Capture the cell that displays the provided text and extract its (X, Y) central coordinate. 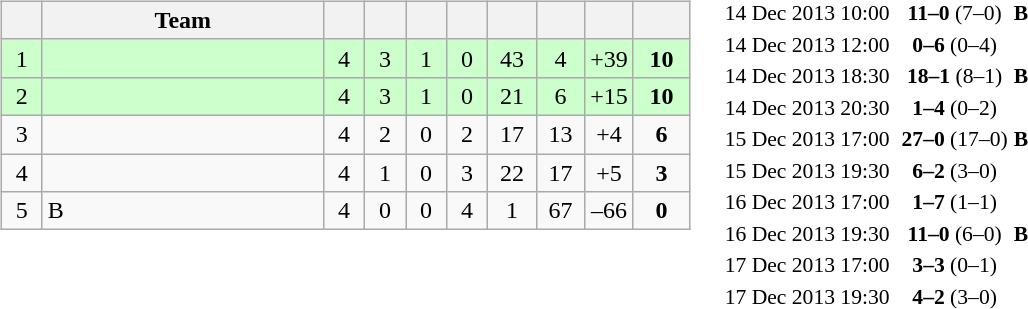
+39 (610, 58)
27–0 (17–0) (954, 138)
16 Dec 2013 19:30 (807, 233)
Team (182, 20)
15 Dec 2013 19:30 (807, 170)
11–0 (6–0) (954, 233)
14 Dec 2013 12:00 (807, 44)
43 (512, 58)
14 Dec 2013 18:30 (807, 75)
13 (560, 134)
16 Dec 2013 17:00 (807, 201)
22 (512, 173)
15 Dec 2013 17:00 (807, 138)
–66 (610, 211)
B (182, 211)
5 (22, 211)
14 Dec 2013 20:30 (807, 107)
18–1 (8–1) (954, 75)
67 (560, 211)
6–2 (3–0) (954, 170)
+5 (610, 173)
3–3 (0–1) (954, 264)
1–4 (0–2) (954, 107)
0–6 (0–4) (954, 44)
+4 (610, 134)
21 (512, 96)
1–7 (1–1) (954, 201)
+15 (610, 96)
17 Dec 2013 17:00 (807, 264)
